Detect which cell encompasses the target text, then output its (x, y) center coordinate. 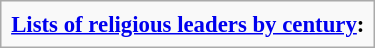
Lists of religious leaders by century: (188, 24)
